Provide the (x, y) coordinate of the cell's center where the given text is located.  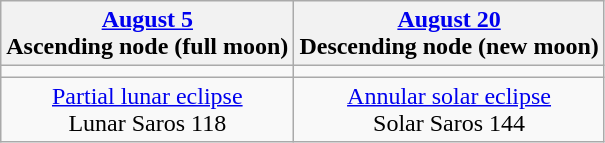
August 5Ascending node (full moon) (148, 34)
August 20Descending node (new moon) (449, 34)
Annular solar eclipseSolar Saros 144 (449, 110)
Partial lunar eclipseLunar Saros 118 (148, 110)
